Return the [x, y] coordinate for the center point of the cell that contains the specified text.  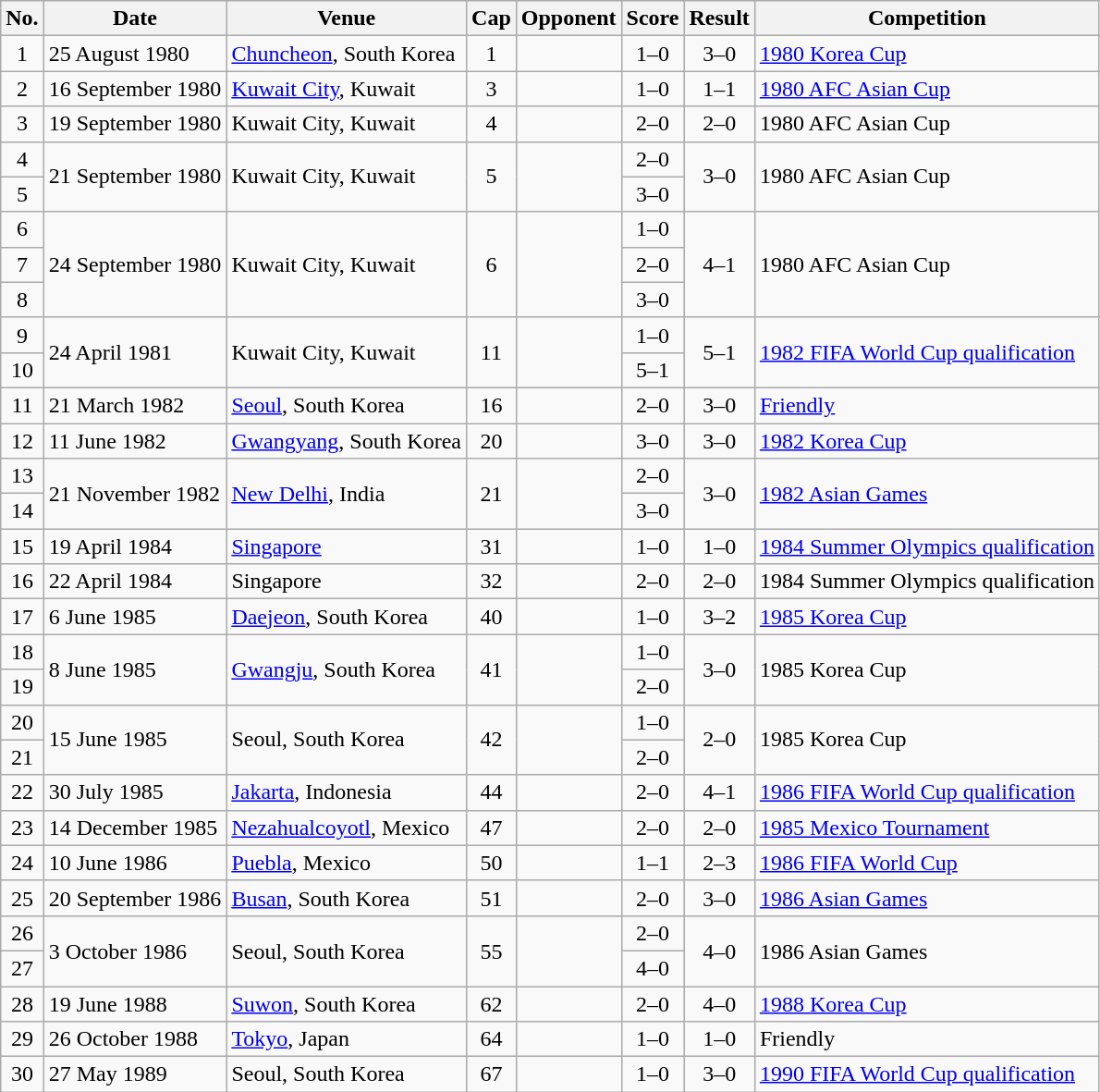
31 [492, 546]
Gwangyang, South Korea [347, 441]
9 [22, 335]
30 July 1985 [135, 792]
Tokyo, Japan [347, 1039]
12 [22, 441]
26 October 1988 [135, 1039]
Chuncheon, South Korea [347, 54]
23 [22, 828]
1985 Mexico Tournament [926, 828]
24 April 1981 [135, 352]
41 [492, 669]
51 [492, 898]
22 April 1984 [135, 582]
42 [492, 740]
24 September 1980 [135, 264]
64 [492, 1039]
6 June 1985 [135, 617]
17 [22, 617]
27 May 1989 [135, 1074]
16 September 1980 [135, 89]
Daejeon, South Korea [347, 617]
1988 Korea Cup [926, 1003]
20 September 1986 [135, 898]
40 [492, 617]
19 April 1984 [135, 546]
27 [22, 968]
Result [719, 18]
8 [22, 300]
Venue [347, 18]
Gwangju, South Korea [347, 669]
Nezahualcoyotl, Mexico [347, 828]
8 June 1985 [135, 669]
1982 Asian Games [926, 494]
Puebla, Mexico [347, 863]
32 [492, 582]
24 [22, 863]
19 June 1988 [135, 1003]
25 [22, 898]
Competition [926, 18]
19 September 1980 [135, 124]
15 June 1985 [135, 740]
1990 FIFA World Cup qualification [926, 1074]
Jakarta, Indonesia [347, 792]
47 [492, 828]
Busan, South Korea [347, 898]
50 [492, 863]
2–3 [719, 863]
22 [22, 792]
Suwon, South Korea [347, 1003]
No. [22, 18]
14 [22, 511]
25 August 1980 [135, 54]
44 [492, 792]
1986 FIFA World Cup qualification [926, 792]
2 [22, 89]
1986 FIFA World Cup [926, 863]
19 [22, 687]
30 [22, 1074]
New Delhi, India [347, 494]
67 [492, 1074]
18 [22, 652]
1982 FIFA World Cup qualification [926, 352]
3–2 [719, 617]
14 December 1985 [135, 828]
Cap [492, 18]
Score [653, 18]
21 September 1980 [135, 177]
Opponent [568, 18]
21 March 1982 [135, 405]
21 November 1982 [135, 494]
10 [22, 370]
Date [135, 18]
28 [22, 1003]
1980 Korea Cup [926, 54]
11 June 1982 [135, 441]
62 [492, 1003]
10 June 1986 [135, 863]
3 October 1986 [135, 951]
55 [492, 951]
1982 Korea Cup [926, 441]
15 [22, 546]
13 [22, 476]
7 [22, 264]
29 [22, 1039]
26 [22, 933]
